Search for the cell housing the specified text and yield its (x, y) center coordinate. 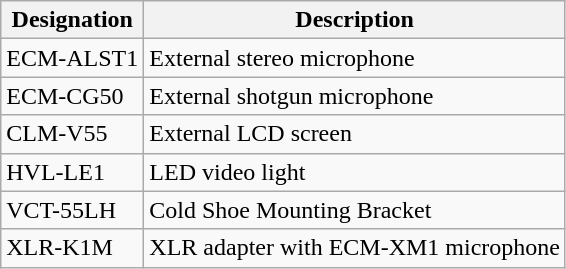
CLM-V55 (72, 134)
HVL-LE1 (72, 172)
Designation (72, 20)
XLR-K1M (72, 248)
ECM-ALST1 (72, 58)
Cold Shoe Mounting Bracket (355, 210)
XLR adapter with ECM-XM1 microphone (355, 248)
External shotgun microphone (355, 96)
ECM-CG50 (72, 96)
External LCD screen (355, 134)
LED video light (355, 172)
External stereo microphone (355, 58)
Description (355, 20)
VCT-55LH (72, 210)
